Search for the cell housing the specified text and yield its (x, y) center coordinate. 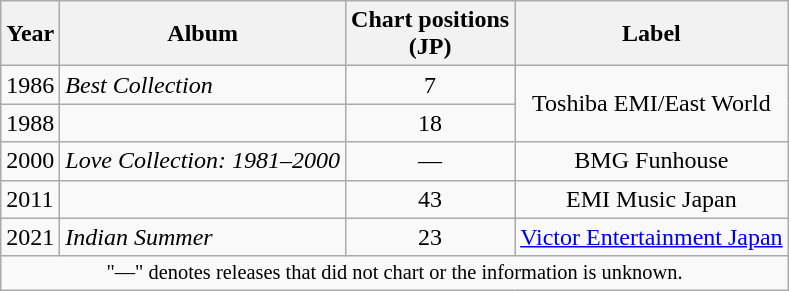
43 (430, 199)
BMG Funhouse (652, 161)
Victor Entertainment Japan (652, 237)
Indian Summer (203, 237)
2011 (30, 199)
1986 (30, 85)
Chart positions(JP) (430, 34)
1988 (30, 123)
Best Collection (203, 85)
2000 (30, 161)
2021 (30, 237)
Album (203, 34)
— (430, 161)
Label (652, 34)
23 (430, 237)
Toshiba EMI/East World (652, 104)
Year (30, 34)
"—" denotes releases that did not chart or the information is unknown. (394, 273)
18 (430, 123)
7 (430, 85)
Love Collection: 1981–2000 (203, 161)
EMI Music Japan (652, 199)
